Search for the cell housing the specified text and yield its [x, y] center coordinate. 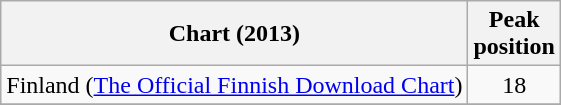
18 [514, 85]
Finland (The Official Finnish Download Chart) [234, 85]
Peakposition [514, 34]
Chart (2013) [234, 34]
